Return the [X, Y] coordinate for the center point of the cell that contains the specified text.  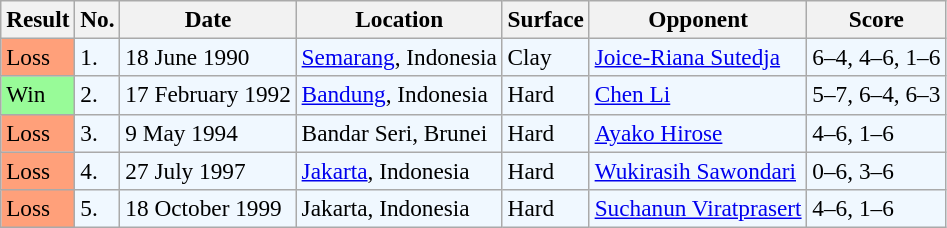
Date [208, 19]
6–4, 4–6, 1–6 [876, 57]
Result [38, 19]
3. [98, 133]
Ayako Hirose [698, 133]
Location [399, 19]
Chen Li [698, 95]
Win [38, 95]
2. [98, 95]
1. [98, 57]
27 July 1997 [208, 170]
Suchanun Viratprasert [698, 208]
Opponent [698, 19]
5–7, 6–4, 6–3 [876, 95]
17 February 1992 [208, 95]
18 October 1999 [208, 208]
0–6, 3–6 [876, 170]
Score [876, 19]
9 May 1994 [208, 133]
Bandung, Indonesia [399, 95]
Bandar Seri, Brunei [399, 133]
18 June 1990 [208, 57]
5. [98, 208]
Semarang, Indonesia [399, 57]
Surface [546, 19]
Joice-Riana Sutedja [698, 57]
4. [98, 170]
No. [98, 19]
Clay [546, 57]
Wukirasih Sawondari [698, 170]
